Return (x, y) of the center of cell containing provided text 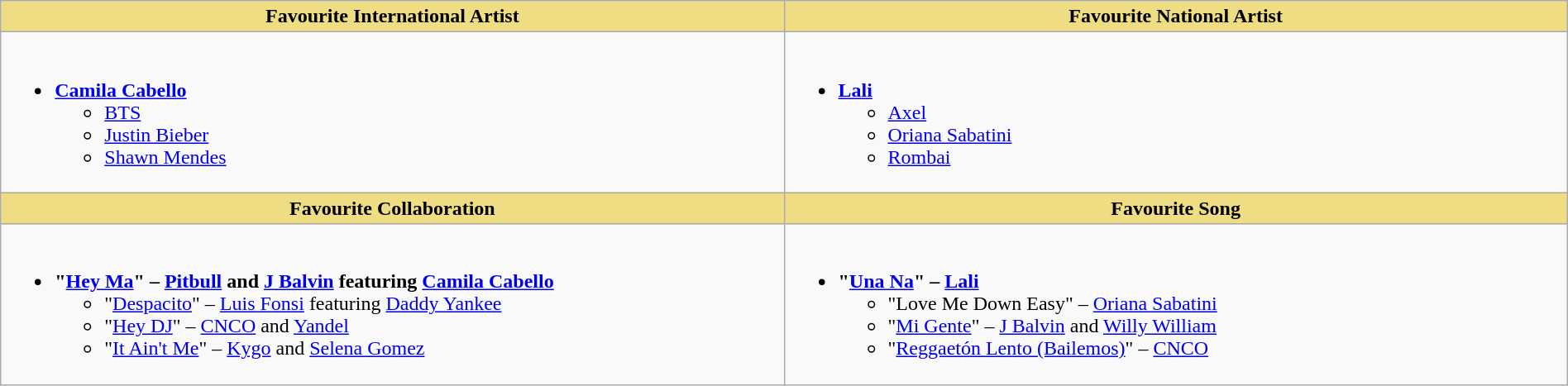
Favourite National Artist (1176, 17)
Camila CabelloBTSJustin BieberShawn Mendes (392, 112)
LaliAxelOriana SabatiniRombai (1176, 112)
"Una Na" – Lali"Love Me Down Easy" – Oriana Sabatini"Mi Gente" – J Balvin and Willy William"Reggaetón Lento (Bailemos)" – CNCO (1176, 304)
Favourite Song (1176, 208)
Favourite Collaboration (392, 208)
Favourite International Artist (392, 17)
